Return the [x, y] coordinate for the center point of the cell that contains the specified text.  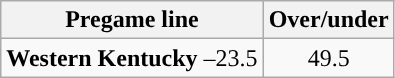
Pregame line [132, 20]
49.5 [328, 58]
Western Kentucky –23.5 [132, 58]
Over/under [328, 20]
